Identify which cell holds the provided text, then report its [X, Y] central coordinate. 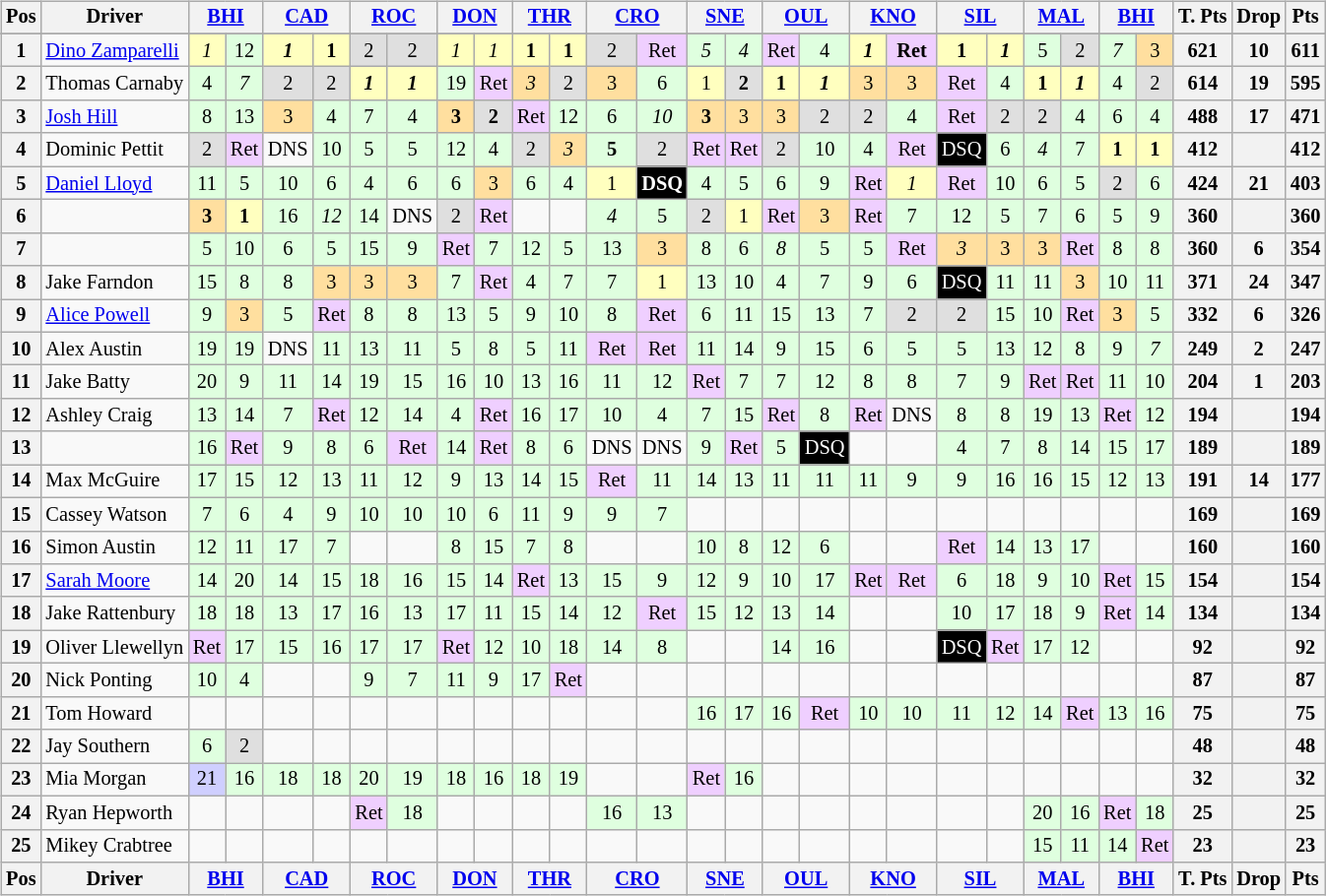
Nick Ponting [114, 680]
Ashley Craig [114, 416]
Jake Farndon [114, 283]
Simon Austin [114, 547]
204 [1202, 382]
488 [1202, 117]
332 [1202, 316]
347 [1305, 283]
Thomas Carnaby [114, 84]
614 [1202, 84]
621 [1202, 50]
249 [1202, 349]
Alice Powell [114, 316]
Sarah Moore [114, 581]
471 [1305, 117]
403 [1305, 183]
22 [21, 746]
191 [1202, 481]
326 [1305, 316]
Alex Austin [114, 349]
611 [1305, 50]
Mikey Crabtree [114, 846]
371 [1202, 283]
203 [1305, 382]
Ryan Hepworth [114, 812]
354 [1305, 249]
Daniel Lloyd [114, 183]
Mia Morgan [114, 780]
Jake Rattenbury [114, 613]
247 [1305, 349]
595 [1305, 84]
Tom Howard [114, 713]
Josh Hill [114, 117]
Jake Batty [114, 382]
Dino Zamparelli [114, 50]
Dominic Pettit [114, 150]
177 [1305, 481]
Oliver Llewellyn [114, 647]
Jay Southern [114, 746]
Max McGuire [114, 481]
Cassey Watson [114, 514]
424 [1202, 183]
